Locate the cell with the specified text and output its [x, y] center coordinate. 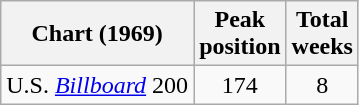
Totalweeks [322, 34]
Peakposition [240, 34]
Chart (1969) [98, 34]
174 [240, 85]
8 [322, 85]
U.S. Billboard 200 [98, 85]
